Search for the cell housing the specified text and yield its (X, Y) center coordinate. 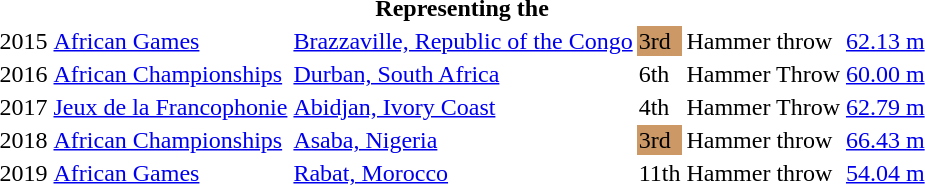
4th (660, 107)
Asaba, Nigeria (463, 140)
Abidjan, Ivory Coast (463, 107)
Jeux de la Francophonie (170, 107)
Brazzaville, Republic of the Congo (463, 41)
African Games (170, 41)
6th (660, 74)
Durban, South Africa (463, 74)
